Find where the given text appears and provide that cell's center as [X, Y] coordinate. 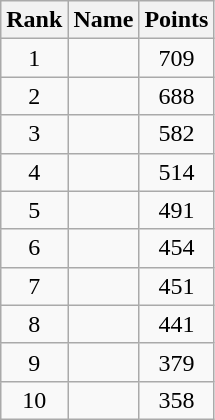
379 [176, 362]
4 [34, 172]
514 [176, 172]
688 [176, 96]
Points [176, 20]
8 [34, 324]
451 [176, 286]
491 [176, 210]
5 [34, 210]
3 [34, 134]
582 [176, 134]
441 [176, 324]
454 [176, 248]
7 [34, 286]
358 [176, 400]
10 [34, 400]
Rank [34, 20]
Name [104, 20]
2 [34, 96]
709 [176, 58]
6 [34, 248]
9 [34, 362]
1 [34, 58]
